Provide the [x, y] coordinate of the cell's center where the given text is located.  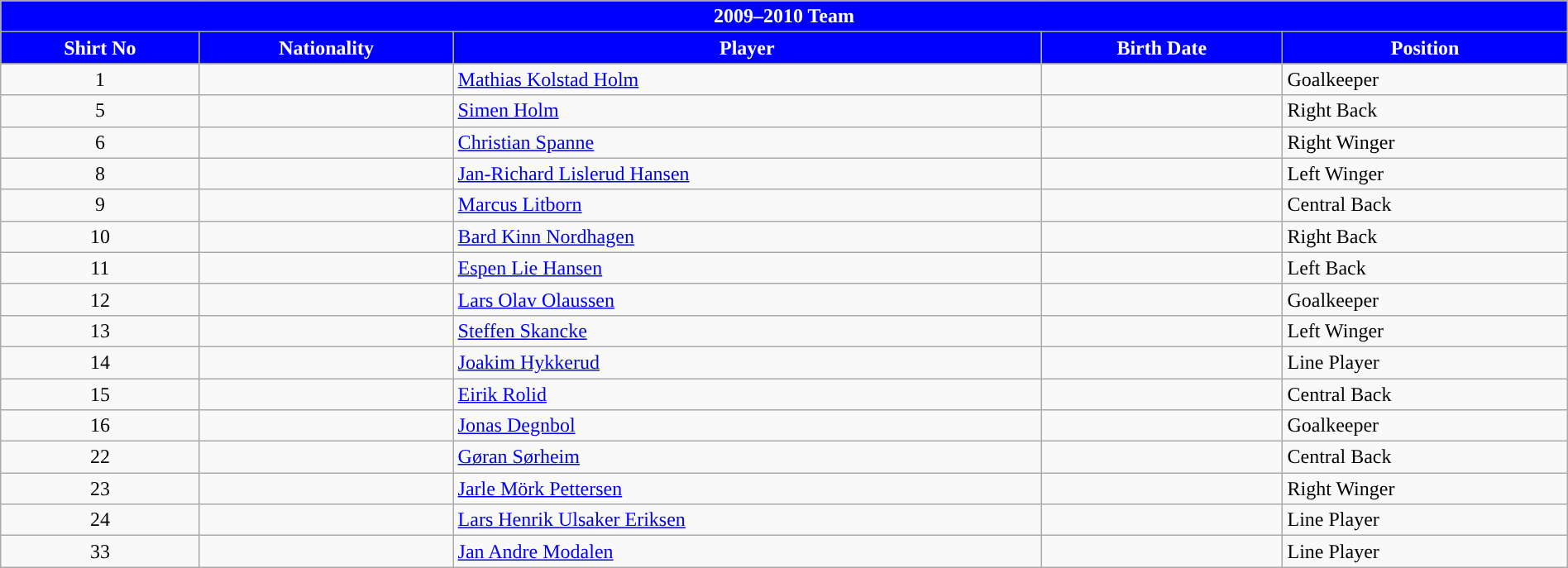
Shirt No [100, 48]
9 [100, 205]
Left Back [1425, 268]
13 [100, 331]
Lars Olav Olaussen [748, 299]
Player [748, 48]
Birth Date [1162, 48]
Jan-Richard Lislerud Hansen [748, 174]
Simen Holm [748, 111]
Christian Spanne [748, 142]
8 [100, 174]
Espen Lie Hansen [748, 268]
Jan Andre Modalen [748, 551]
Position [1425, 48]
10 [100, 236]
Mathias Kolstad Holm [748, 79]
2009–2010 Team [784, 17]
23 [100, 489]
Jonas Degnbol [748, 426]
33 [100, 551]
Gøran Sørheim [748, 457]
14 [100, 362]
22 [100, 457]
Bard Kinn Nordhagen [748, 236]
Lars Henrik Ulsaker Eriksen [748, 520]
5 [100, 111]
1 [100, 79]
12 [100, 299]
24 [100, 520]
6 [100, 142]
11 [100, 268]
Nationality [326, 48]
Eirik Rolid [748, 394]
Joakim Hykkerud [748, 362]
15 [100, 394]
Steffen Skancke [748, 331]
Jarle Mörk Pettersen [748, 489]
16 [100, 426]
Marcus Litborn [748, 205]
